Identify which cell holds the provided text, then report its (X, Y) central coordinate. 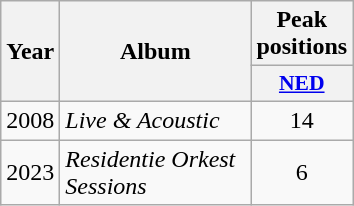
Album (156, 52)
14 (302, 120)
Year (30, 52)
2023 (30, 172)
Residentie Orkest Sessions (156, 172)
2008 (30, 120)
Peak positions (302, 34)
6 (302, 172)
NED (302, 84)
Live & Acoustic (156, 120)
